Output the (X, Y) coordinate of the center of the cell containing the given text.  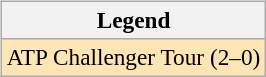
ATP Challenger Tour (2–0) (133, 57)
Legend (133, 20)
